Locate the cell with the specified text and output its (X, Y) center coordinate. 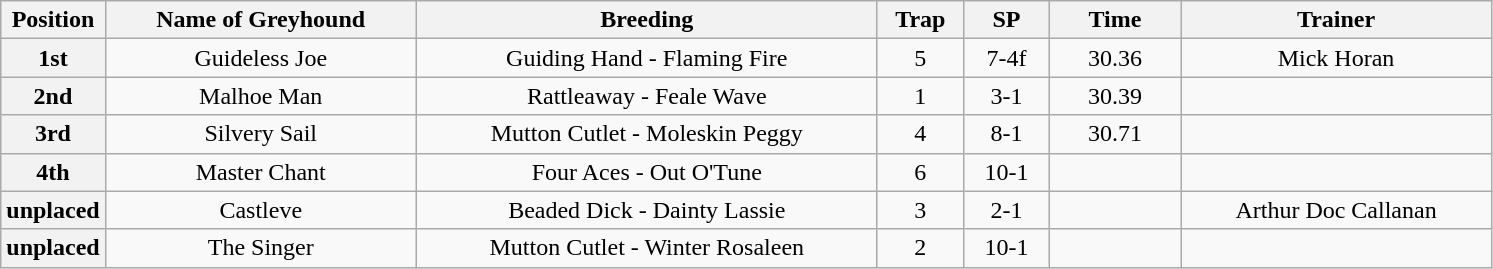
2 (920, 248)
3rd (53, 134)
Mutton Cutlet - Moleskin Peggy (646, 134)
2-1 (1006, 210)
Mutton Cutlet - Winter Rosaleen (646, 248)
The Singer (260, 248)
7-4f (1006, 58)
Guideless Joe (260, 58)
30.36 (1114, 58)
30.71 (1114, 134)
Castleve (260, 210)
Beaded Dick - Dainty Lassie (646, 210)
30.39 (1114, 96)
Master Chant (260, 172)
Malhoe Man (260, 96)
5 (920, 58)
1 (920, 96)
Silvery Sail (260, 134)
3 (920, 210)
Arthur Doc Callanan (1336, 210)
4 (920, 134)
3-1 (1006, 96)
2nd (53, 96)
Guiding Hand - Flaming Fire (646, 58)
8-1 (1006, 134)
SP (1006, 20)
Four Aces - Out O'Tune (646, 172)
1st (53, 58)
6 (920, 172)
Position (53, 20)
4th (53, 172)
Breeding (646, 20)
Mick Horan (1336, 58)
Trainer (1336, 20)
Rattleaway - Feale Wave (646, 96)
Name of Greyhound (260, 20)
Time (1114, 20)
Trap (920, 20)
